For the text-containing cell, return its midpoint in [x, y] coordinate format. 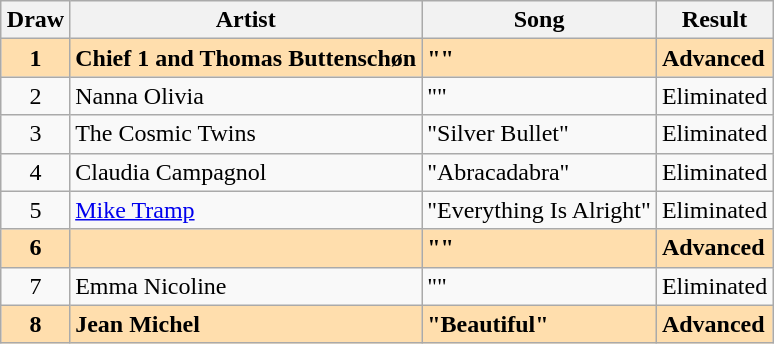
7 [35, 286]
"Silver Bullet" [540, 134]
Claudia Campagnol [246, 172]
Jean Michel [246, 324]
"Everything Is Alright" [540, 210]
Draw [35, 20]
4 [35, 172]
Nanna Olivia [246, 96]
Result [714, 20]
The Cosmic Twins [246, 134]
8 [35, 324]
Chief 1 and Thomas Buttenschøn [246, 58]
1 [35, 58]
"Beautiful" [540, 324]
5 [35, 210]
6 [35, 248]
"Abracadabra" [540, 172]
Artist [246, 20]
3 [35, 134]
Emma Nicoline [246, 286]
Song [540, 20]
Mike Tramp [246, 210]
2 [35, 96]
